Scan for the cell matching the given text and deliver its [x, y] coordinate at center. 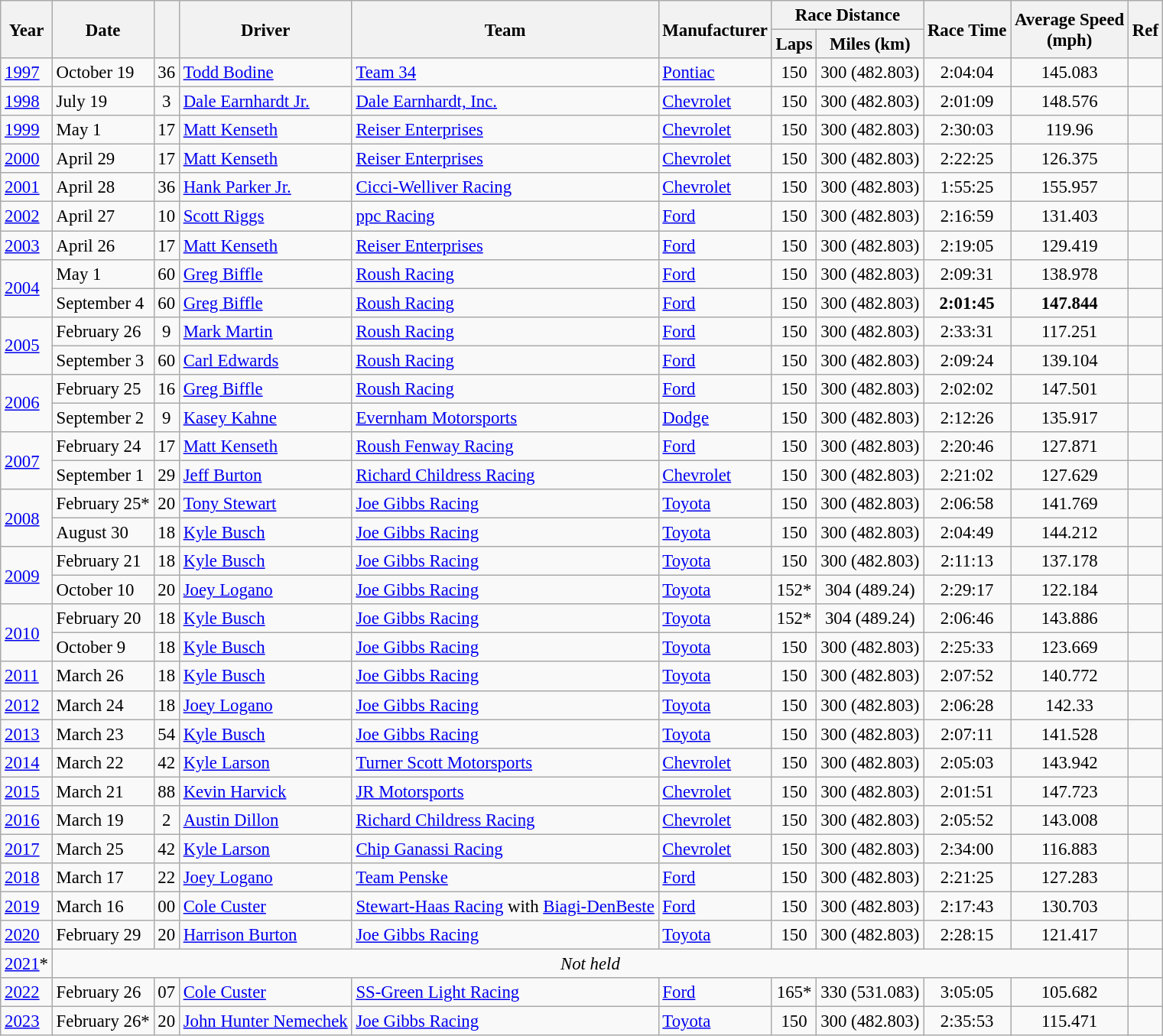
2007 [27, 460]
2:02:02 [967, 389]
117.251 [1070, 331]
139.104 [1070, 360]
Hank Parker Jr. [265, 187]
Race Distance [847, 15]
2:17:43 [967, 906]
2017 [27, 849]
Chip Ganassi Racing [505, 849]
144.212 [1070, 533]
2:06:46 [967, 619]
March 22 [102, 762]
2:28:15 [967, 935]
2001 [27, 187]
Dale Earnhardt, Inc. [505, 102]
April 27 [102, 216]
2:06:58 [967, 504]
Average Speed(mph) [1070, 29]
Carl Edwards [265, 360]
2019 [27, 906]
Turner Scott Motorsports [505, 762]
March 25 [102, 849]
2003 [27, 245]
129.419 [1070, 245]
Laps [794, 44]
October 19 [102, 73]
145.083 [1070, 73]
Year [27, 29]
130.703 [1070, 906]
2:19:05 [967, 245]
2:20:46 [967, 447]
April 28 [102, 187]
2011 [27, 677]
Roush Fenway Racing [505, 447]
February 25 [102, 389]
2:01:51 [967, 791]
Cicci-Welliver Racing [505, 187]
2:11:13 [967, 561]
00 [167, 906]
2014 [27, 762]
147.844 [1070, 303]
3:05:05 [967, 992]
Race Time [967, 29]
Driver [265, 29]
22 [167, 878]
March 26 [102, 677]
2013 [27, 734]
2023 [27, 1021]
105.682 [1070, 992]
115.471 [1070, 1021]
137.178 [1070, 561]
2:07:11 [967, 734]
February 29 [102, 935]
2:09:24 [967, 360]
September 4 [102, 303]
3 [167, 102]
16 [167, 389]
2022 [27, 992]
138.978 [1070, 274]
2002 [27, 216]
Ref [1145, 29]
2:04:49 [967, 533]
2:05:03 [967, 762]
February 20 [102, 619]
2000 [27, 159]
143.008 [1070, 820]
54 [167, 734]
2021* [27, 964]
2005 [27, 346]
August 30 [102, 533]
2018 [27, 878]
Tony Stewart [265, 504]
330 (531.083) [870, 992]
ppc Racing [505, 216]
147.501 [1070, 389]
2:33:31 [967, 331]
2:29:17 [967, 590]
131.403 [1070, 216]
2:04:04 [967, 73]
2010 [27, 633]
Team Penske [505, 878]
Mark Martin [265, 331]
10 [167, 216]
88 [167, 791]
October 10 [102, 590]
126.375 [1070, 159]
Dodge [715, 417]
148.576 [1070, 102]
Harrison Burton [265, 935]
141.769 [1070, 504]
1999 [27, 130]
07 [167, 992]
March 17 [102, 878]
March 24 [102, 705]
155.957 [1070, 187]
March 19 [102, 820]
2:34:00 [967, 849]
127.629 [1070, 475]
Jeff Burton [265, 475]
2:01:09 [967, 102]
Todd Bodine [265, 73]
Stewart-Haas Racing with Biagi-DenBeste [505, 906]
Kasey Kahne [265, 417]
2:09:31 [967, 274]
2:06:28 [967, 705]
Team 34 [505, 73]
April 29 [102, 159]
2:35:53 [967, 1021]
2:16:59 [967, 216]
SS-Green Light Racing [505, 992]
2:25:33 [967, 648]
143.886 [1070, 619]
2:22:25 [967, 159]
September 3 [102, 360]
February 24 [102, 447]
121.417 [1070, 935]
Dale Earnhardt Jr. [265, 102]
Team [505, 29]
Date [102, 29]
143.942 [1070, 762]
122.184 [1070, 590]
147.723 [1070, 791]
February 26* [102, 1021]
Not held [590, 964]
2008 [27, 518]
2:01:45 [967, 303]
140.772 [1070, 677]
2006 [27, 404]
2015 [27, 791]
Evernham Motorsports [505, 417]
October 9 [102, 648]
127.871 [1070, 447]
1:55:25 [967, 187]
135.917 [1070, 417]
29 [167, 475]
119.96 [1070, 130]
2:05:52 [967, 820]
141.528 [1070, 734]
2012 [27, 705]
2:07:52 [967, 677]
2004 [27, 287]
JR Motorsports [505, 791]
March 21 [102, 791]
July 19 [102, 102]
Pontiac [715, 73]
Austin Dillon [265, 820]
February 25* [102, 504]
127.283 [1070, 878]
John Hunter Nemechek [265, 1021]
2:21:25 [967, 878]
142.33 [1070, 705]
September 2 [102, 417]
April 26 [102, 245]
1998 [27, 102]
2:30:03 [967, 130]
March 23 [102, 734]
March 16 [102, 906]
Miles (km) [870, 44]
2:21:02 [967, 475]
2020 [27, 935]
165* [794, 992]
2 [167, 820]
116.883 [1070, 849]
Scott Riggs [265, 216]
February 21 [102, 561]
2009 [27, 575]
1997 [27, 73]
Kevin Harvick [265, 791]
Manufacturer [715, 29]
September 1 [102, 475]
123.669 [1070, 648]
2016 [27, 820]
2:12:26 [967, 417]
